Extract the [x, y] coordinate from the center of the cell holding the provided text.  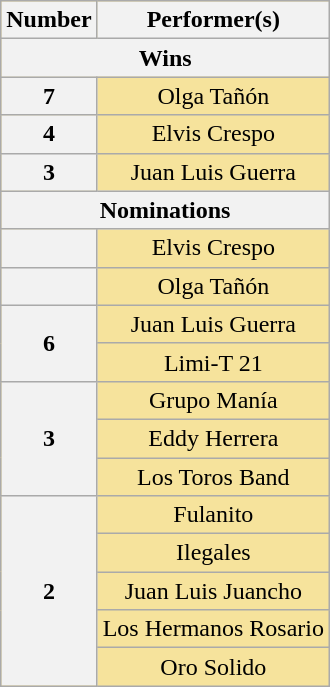
Wins [166, 58]
Limi-T 21 [213, 362]
Juan Luis Juancho [213, 591]
Ilegales [213, 553]
Grupo Manía [213, 400]
Performer(s) [213, 20]
6 [49, 343]
2 [49, 591]
7 [49, 96]
Nominations [166, 210]
Number [49, 20]
Los Toros Band [213, 477]
Los Hermanos Rosario [213, 629]
4 [49, 134]
Fulanito [213, 515]
Eddy Herrera [213, 438]
Oro Solido [213, 667]
